Search for the cell housing the specified text and yield its [X, Y] center coordinate. 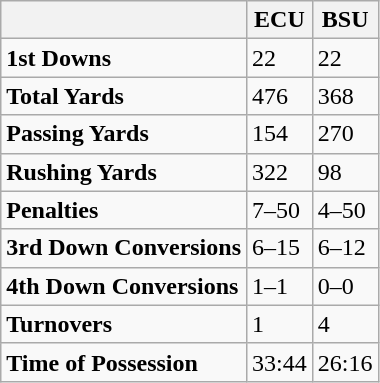
1st Downs [124, 58]
368 [345, 96]
4th Down Conversions [124, 286]
Penalties [124, 210]
6–15 [280, 248]
6–12 [345, 248]
Rushing Yards [124, 172]
4 [345, 324]
26:16 [345, 362]
Turnovers [124, 324]
4–50 [345, 210]
Passing Yards [124, 134]
154 [280, 134]
322 [280, 172]
3rd Down Conversions [124, 248]
270 [345, 134]
1–1 [280, 286]
33:44 [280, 362]
BSU [345, 20]
98 [345, 172]
Total Yards [124, 96]
ECU [280, 20]
0–0 [345, 286]
476 [280, 96]
1 [280, 324]
7–50 [280, 210]
Time of Possession [124, 362]
